Locate the cell with the specified text and output its [X, Y] center coordinate. 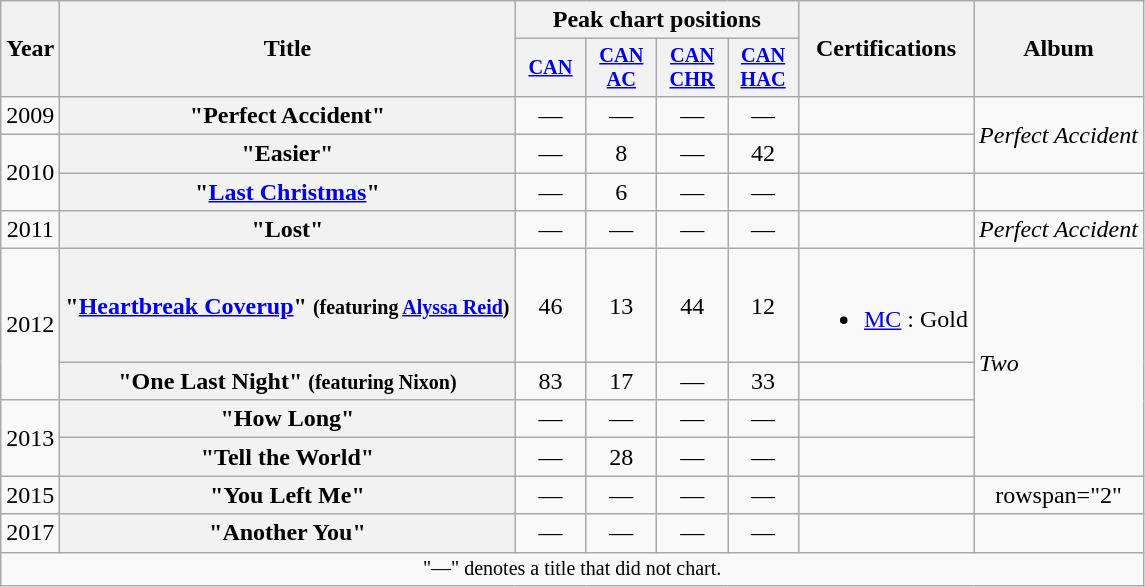
CAN [550, 68]
13 [622, 306]
6 [622, 192]
12 [764, 306]
42 [764, 154]
83 [550, 381]
2011 [30, 230]
"—" denotes a title that did not chart. [572, 568]
Certifications [886, 49]
2012 [30, 324]
8 [622, 154]
rowspan="2" [1059, 495]
28 [622, 457]
2009 [30, 115]
"Heartbreak Coverup" (featuring Alyssa Reid) [288, 306]
MC : Gold [886, 306]
2013 [30, 438]
2017 [30, 533]
Year [30, 49]
2015 [30, 495]
CAN CHR [692, 68]
33 [764, 381]
"Last Christmas" [288, 192]
44 [692, 306]
CAN AC [622, 68]
"Easier" [288, 154]
2010 [30, 173]
Album [1059, 49]
"One Last Night" (featuring Nixon) [288, 381]
46 [550, 306]
"Tell the World" [288, 457]
"Perfect Accident" [288, 115]
Title [288, 49]
Two [1059, 362]
"Lost" [288, 230]
CAN HAC [764, 68]
Peak chart positions [656, 20]
17 [622, 381]
"You Left Me" [288, 495]
"Another You" [288, 533]
"How Long" [288, 419]
